Locate the cell with the specified text and output its [X, Y] center coordinate. 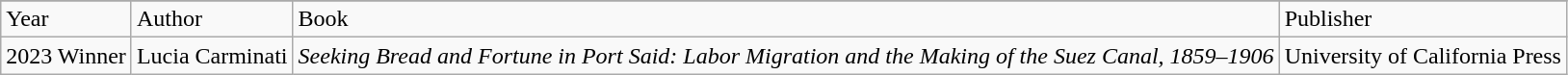
Year [66, 19]
Seeking Bread and Fortune in Port Said: Labor Migration and the Making of the Suez Canal, 1859–1906 [786, 56]
Author [212, 19]
Lucia Carminati [212, 56]
Book [786, 19]
Publisher [1423, 19]
2023 Winner [66, 56]
University of California Press [1423, 56]
